Locate the cell with the specified text and output its (X, Y) center coordinate. 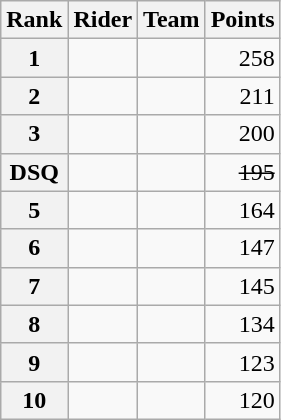
8 (34, 324)
123 (242, 362)
258 (242, 58)
164 (242, 210)
200 (242, 134)
Rider (103, 20)
211 (242, 96)
9 (34, 362)
7 (34, 286)
Rank (34, 20)
134 (242, 324)
Points (242, 20)
145 (242, 286)
2 (34, 96)
DSQ (34, 172)
10 (34, 400)
1 (34, 58)
195 (242, 172)
5 (34, 210)
3 (34, 134)
Team (172, 20)
147 (242, 248)
6 (34, 248)
120 (242, 400)
